Provide the (x, y) coordinate of the cell's center where the given text is located.  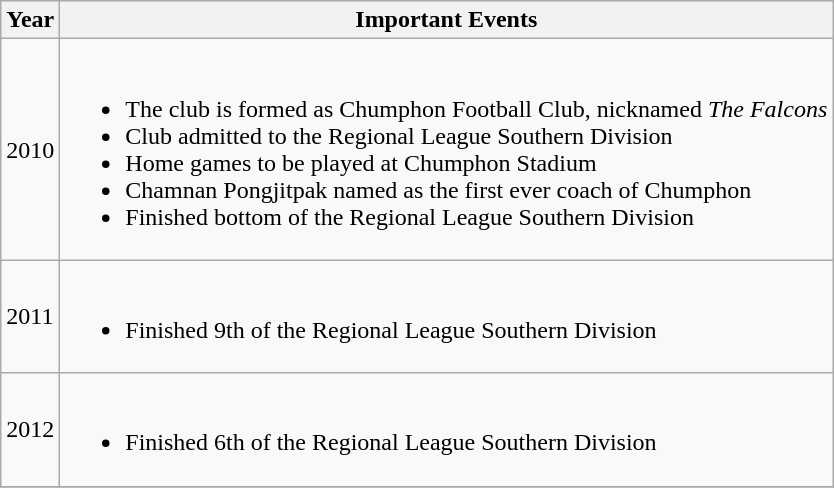
Finished 9th of the Regional League Southern Division (446, 316)
2011 (30, 316)
2010 (30, 150)
Important Events (446, 20)
Year (30, 20)
2012 (30, 430)
Finished 6th of the Regional League Southern Division (446, 430)
